Identify which cell holds the provided text, then report its [X, Y] central coordinate. 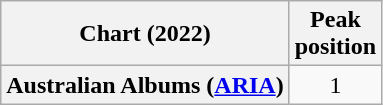
1 [335, 85]
Chart (2022) [145, 34]
Australian Albums (ARIA) [145, 85]
Peakposition [335, 34]
